Pinpoint the cell where the given text exists, returning its [x, y] midpoint coordinate. 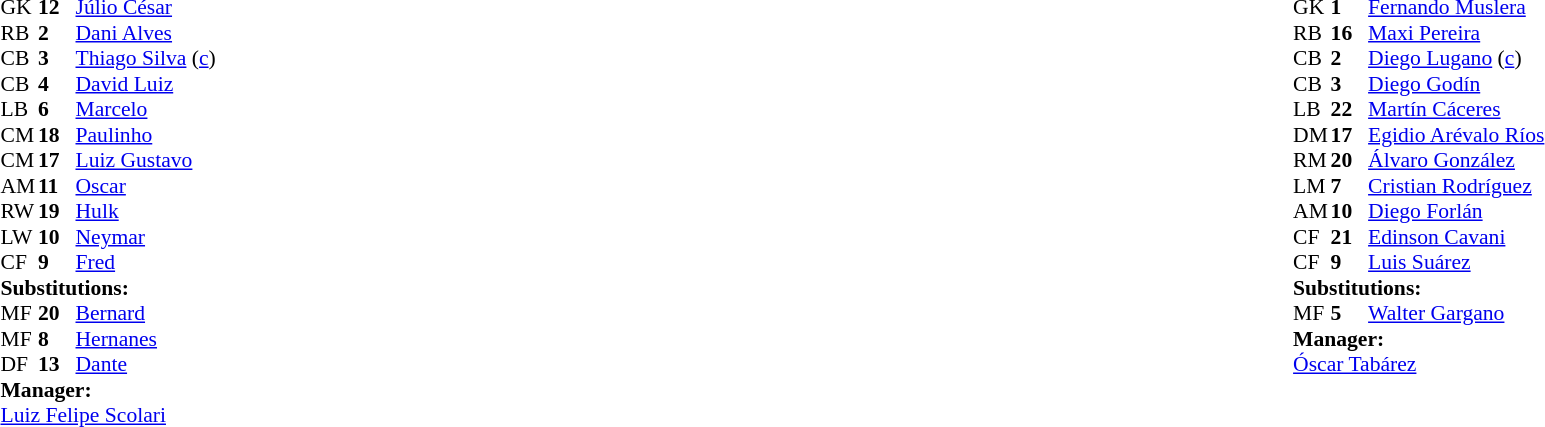
LW [19, 237]
19 [57, 211]
22 [1350, 109]
Maxi Pereira [1456, 33]
DM [1312, 135]
Paulinho [146, 135]
21 [1350, 237]
LM [1312, 186]
Neymar [146, 237]
Bernard [146, 313]
Hulk [146, 211]
5 [1350, 313]
RM [1312, 161]
Marcelo [146, 109]
Cristian Rodríguez [1456, 186]
7 [1350, 186]
Oscar [146, 186]
4 [57, 84]
RW [19, 211]
Diego Forlán [1456, 211]
DF [19, 365]
Óscar Tabárez [1418, 365]
Egidio Arévalo Ríos [1456, 135]
Diego Lugano (c) [1456, 59]
18 [57, 135]
Fred [146, 263]
Álvaro González [1456, 161]
8 [57, 339]
Edinson Cavani [1456, 237]
11 [57, 186]
Hernanes [146, 339]
Dani Alves [146, 33]
16 [1350, 33]
13 [57, 365]
Diego Godín [1456, 84]
Martín Cáceres [1456, 109]
Walter Gargano [1456, 313]
6 [57, 109]
David Luiz [146, 84]
Luiz Gustavo [146, 161]
Dante [146, 365]
Luis Suárez [1456, 263]
Thiago Silva (c) [146, 59]
